Detect which cell encompasses the target text, then output its [X, Y] center coordinate. 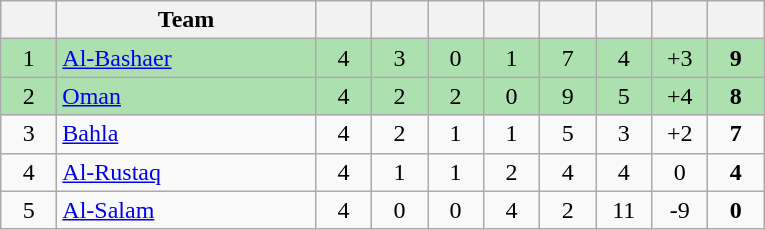
Bahla [186, 134]
+4 [680, 96]
Oman [186, 96]
+2 [680, 134]
+3 [680, 58]
Team [186, 20]
Al-Rustaq [186, 172]
Al-Bashaer [186, 58]
11 [624, 210]
-9 [680, 210]
Al-Salam [186, 210]
8 [736, 96]
